Pinpoint the cell where the given text exists, returning its (x, y) midpoint coordinate. 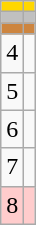
6 (12, 129)
5 (12, 91)
4 (12, 53)
7 (12, 167)
8 (12, 205)
